For the text-containing cell, return its midpoint in (x, y) coordinate format. 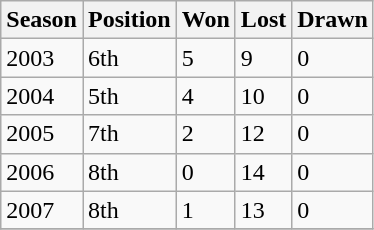
2006 (42, 172)
2007 (42, 210)
2005 (42, 134)
Position (129, 20)
Drawn (333, 20)
12 (263, 134)
14 (263, 172)
5th (129, 96)
9 (263, 58)
6th (129, 58)
1 (206, 210)
13 (263, 210)
2003 (42, 58)
2004 (42, 96)
Lost (263, 20)
Won (206, 20)
4 (206, 96)
2 (206, 134)
5 (206, 58)
10 (263, 96)
Season (42, 20)
7th (129, 134)
